Detect which cell encompasses the target text, then output its [X, Y] center coordinate. 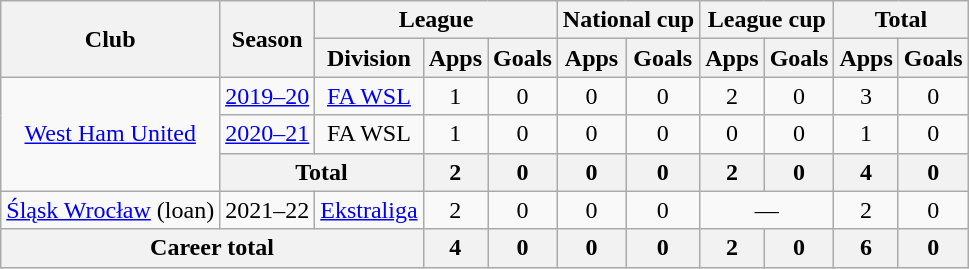
3 [866, 96]
League [436, 20]
Career total [212, 248]
Season [268, 39]
Ekstraliga [369, 210]
Śląsk Wrocław (loan) [110, 210]
League cup [767, 20]
Club [110, 39]
6 [866, 248]
West Ham United [110, 134]
Division [369, 58]
2019–20 [268, 96]
2021–22 [268, 210]
— [767, 210]
National cup [628, 20]
2020–21 [268, 134]
